Return the [x, y] coordinate for the center point of the cell that contains the specified text.  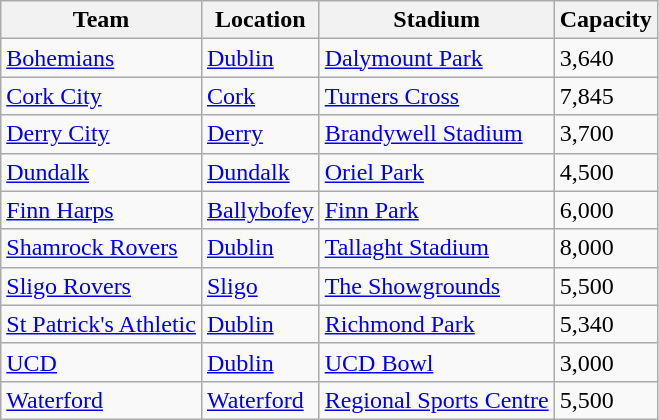
Regional Sports Centre [436, 400]
Derry [260, 134]
Cork City [102, 96]
Oriel Park [436, 172]
3,000 [606, 362]
4,500 [606, 172]
Shamrock Rovers [102, 248]
UCD [102, 362]
Tallaght Stadium [436, 248]
5,340 [606, 324]
St Patrick's Athletic [102, 324]
Ballybofey [260, 210]
3,700 [606, 134]
6,000 [606, 210]
Cork [260, 96]
The Showgrounds [436, 286]
Dalymount Park [436, 58]
Sligo [260, 286]
3,640 [606, 58]
Capacity [606, 20]
8,000 [606, 248]
Stadium [436, 20]
Sligo Rovers [102, 286]
Finn Park [436, 210]
7,845 [606, 96]
Derry City [102, 134]
Richmond Park [436, 324]
Bohemians [102, 58]
Brandywell Stadium [436, 134]
Turners Cross [436, 96]
UCD Bowl [436, 362]
Location [260, 20]
Team [102, 20]
Finn Harps [102, 210]
